Scan for the cell matching the given text and deliver its (x, y) coordinate at center. 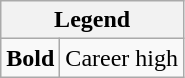
Legend (92, 20)
Career high (122, 58)
Bold (30, 58)
